From the cell containing the given text, extract its center point as [x, y] coordinate. 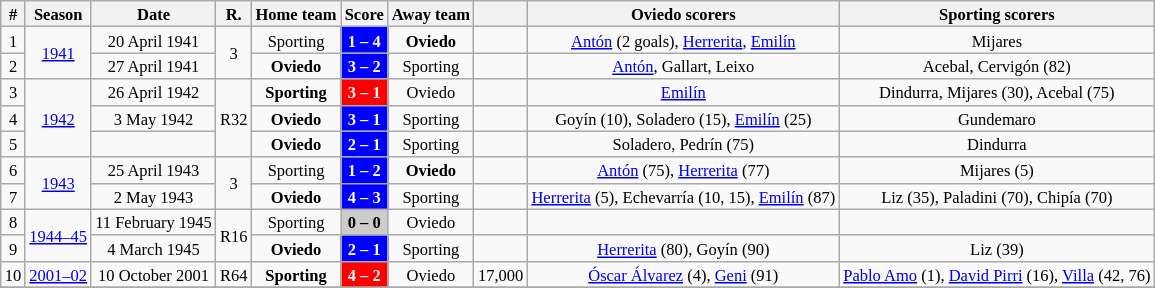
Season [58, 14]
4 [14, 118]
R16 [234, 235]
Pablo Amo (1), David Pirri (16), Villa (42, 76) [996, 274]
4 – 3 [364, 196]
Óscar Álvarez (4), Geni (91) [683, 274]
R64 [234, 274]
R. [234, 14]
2 May 1943 [154, 196]
5 [14, 144]
2 [14, 66]
7 [14, 196]
1943 [58, 183]
# [14, 14]
Antón (75), Herrerita (77) [683, 170]
Acebal, Cervigón (82) [996, 66]
1942 [58, 118]
25 April 1943 [154, 170]
4 – 2 [364, 274]
1 [14, 40]
0 – 0 [364, 222]
Antón, Gallart, Leixo [683, 66]
Away team [431, 14]
10 [14, 274]
10 October 2001 [154, 274]
Oviedo scorers [683, 14]
4 March 1945 [154, 248]
11 February 1945 [154, 222]
Dindurra [996, 144]
Soladero, Pedrín (75) [683, 144]
Dindurra, Mijares (30), Acebal (75) [996, 92]
6 [14, 170]
Antón (2 goals), Herrerita, Emilín [683, 40]
2001–02 [58, 274]
1944–45 [58, 235]
Date [154, 14]
Emilín [683, 92]
Herrerita (5), Echevarría (10, 15), Emilín (87) [683, 196]
Gundemaro [996, 118]
27 April 1941 [154, 66]
26 April 1942 [154, 92]
Sporting scorers [996, 14]
1941 [58, 53]
Liz (39) [996, 248]
8 [14, 222]
1 – 2 [364, 170]
Mijares (5) [996, 170]
9 [14, 248]
R32 [234, 118]
Goyín (10), Soladero (15), Emilín (25) [683, 118]
20 April 1941 [154, 40]
1 – 4 [364, 40]
Mijares [996, 40]
Home team [296, 14]
3 – 2 [364, 66]
Liz (35), Paladini (70), Chipía (70) [996, 196]
17,000 [500, 274]
Score [364, 14]
Herrerita (80), Goyín (90) [683, 248]
3 May 1942 [154, 118]
